Search for the cell housing the specified text and yield its (x, y) center coordinate. 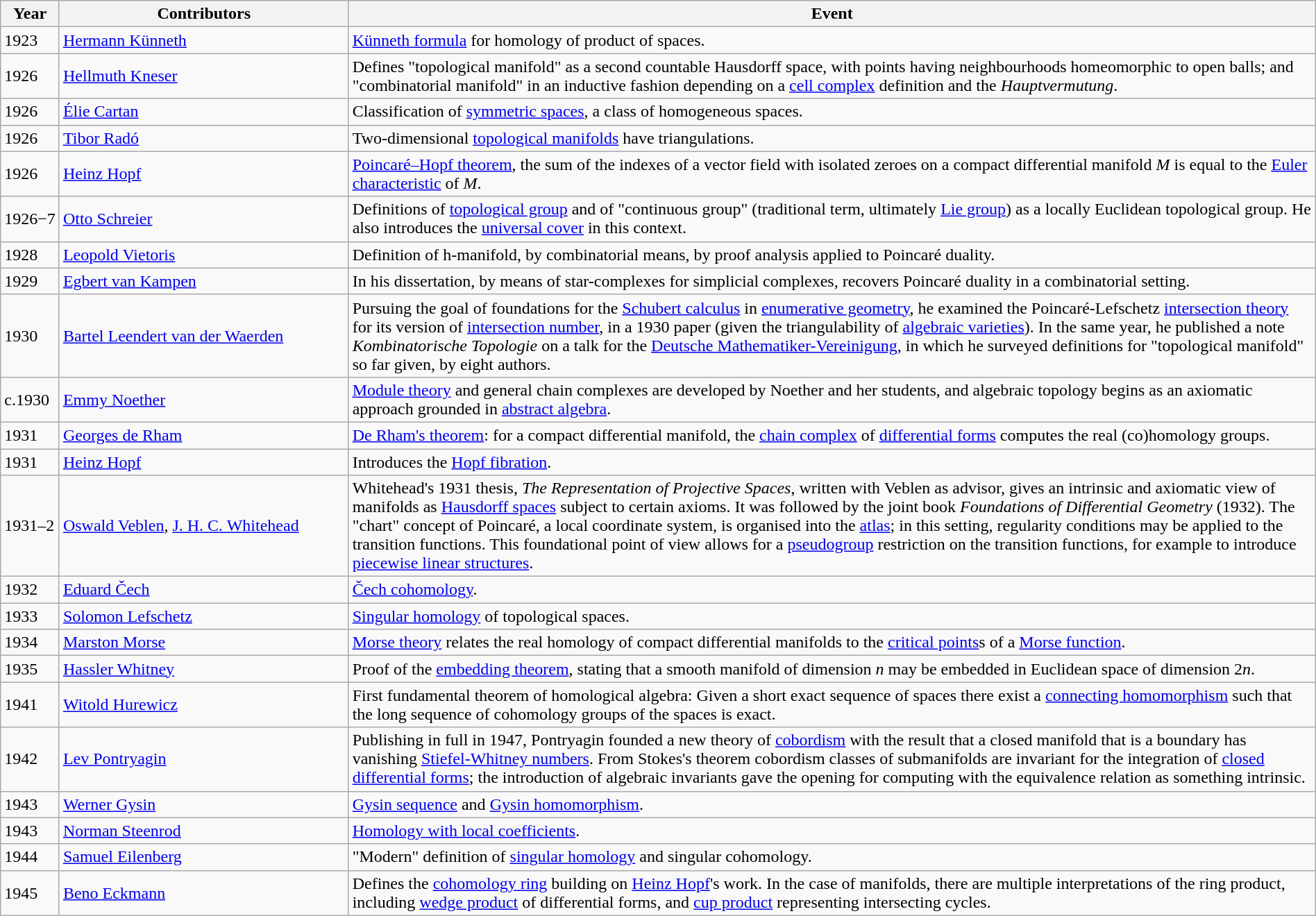
1942 (31, 759)
Werner Gysin (204, 804)
Contributors (204, 14)
Two-dimensional topological manifolds have triangulations. (832, 138)
1929 (31, 281)
Proof of the embedding theorem, stating that a smooth manifold of dimension n may be embedded in Euclidean space of dimension 2n. (832, 669)
Definition of h-manifold, by combinatorial means, by proof analysis applied to Poincaré duality. (832, 255)
1926−7 (31, 219)
Solomon Lefschetz (204, 616)
Year (31, 14)
Homology with local coefficients. (832, 831)
1935 (31, 669)
Morse theory relates the real homology of compact differential manifolds to the critical pointss of a Morse function. (832, 643)
Čech cohomology. (832, 590)
Witold Hurewicz (204, 705)
"Modern" definition of singular homology and singular cohomology. (832, 857)
Otto Schreier (204, 219)
c.1930 (31, 400)
1928 (31, 255)
1930 (31, 336)
Classification of symmetric spaces, a class of homogeneous spaces. (832, 112)
1923 (31, 40)
1945 (31, 892)
Hermann Künneth (204, 40)
1931–2 (31, 526)
Event (832, 14)
De Rham's theorem: for a compact differential manifold, the chain complex of differential forms computes the real (co)homology groups. (832, 435)
In his dissertation, by means of star-complexes for simplicial complexes, recovers Poincaré duality in a combinatorial setting. (832, 281)
Beno Eckmann (204, 892)
Élie Cartan (204, 112)
1934 (31, 643)
Egbert van Kampen (204, 281)
Leopold Vietoris (204, 255)
Gysin sequence and Gysin homomorphism. (832, 804)
1932 (31, 590)
Künneth formula for homology of product of spaces. (832, 40)
Lev Pontryagin (204, 759)
Georges de Rham (204, 435)
1933 (31, 616)
Tibor Radó (204, 138)
Marston Morse (204, 643)
Eduard Čech (204, 590)
Samuel Eilenberg (204, 857)
Emmy Noether (204, 400)
Introduces the Hopf fibration. (832, 461)
Norman Steenrod (204, 831)
Singular homology of topological spaces. (832, 616)
Oswald Veblen, J. H. C. Whitehead (204, 526)
Bartel Leendert van der Waerden (204, 336)
1944 (31, 857)
Hassler Whitney (204, 669)
Hellmuth Kneser (204, 76)
1941 (31, 705)
